Output the [x, y] coordinate of the center of the cell containing the given text.  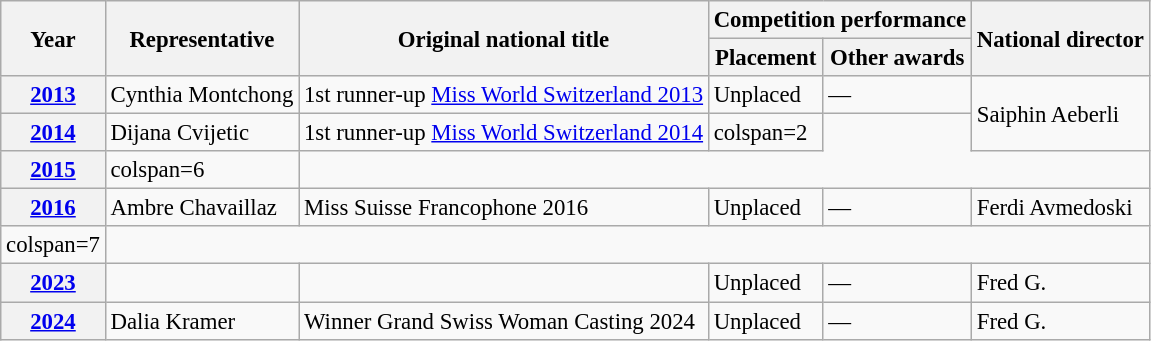
Dijana Cvijetic [202, 133]
2024 [53, 321]
2013 [53, 95]
Year [53, 38]
Cynthia Montchong [202, 95]
1st runner-up Miss World Switzerland 2013 [504, 95]
National director [1060, 38]
Other awards [898, 58]
2023 [53, 283]
colspan=6 [202, 170]
2014 [53, 133]
Miss Suisse Francophone 2016 [504, 208]
Ferdi Avmedoski [1060, 208]
Original national title [504, 38]
colspan=7 [53, 245]
Competition performance [840, 20]
2016 [53, 208]
Winner Grand Swiss Woman Casting 2024 [504, 321]
colspan=2 [766, 133]
Saiphin Aeberli [1060, 114]
Placement [766, 58]
Dalia Kramer [202, 321]
2015 [53, 170]
Ambre Chavaillaz [202, 208]
1st runner-up Miss World Switzerland 2014 [504, 133]
Representative [202, 38]
